Scan for the cell matching the given text and deliver its [X, Y] coordinate at center. 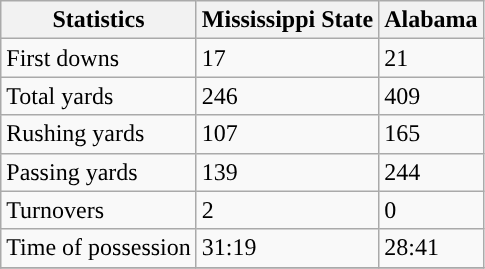
244 [431, 172]
409 [431, 96]
Statistics [99, 20]
Mississippi State [287, 20]
Alabama [431, 20]
First downs [99, 58]
Passing yards [99, 172]
28:41 [431, 248]
Time of possession [99, 248]
246 [287, 96]
31:19 [287, 248]
0 [431, 210]
2 [287, 210]
107 [287, 134]
17 [287, 58]
Total yards [99, 96]
21 [431, 58]
Turnovers [99, 210]
165 [431, 134]
Rushing yards [99, 134]
139 [287, 172]
